Detect which cell encompasses the target text, then output its [X, Y] center coordinate. 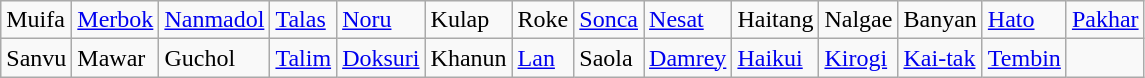
Muifa [36, 20]
Pakhar [1105, 20]
Talim [304, 58]
Haitang [776, 20]
Haikui [776, 58]
Guchol [214, 58]
Banyan [940, 20]
Mawar [116, 58]
Talas [304, 20]
Lan [543, 58]
Merbok [116, 20]
Kirogi [858, 58]
Roke [543, 20]
Kulap [468, 20]
Saola [609, 58]
Damrey [688, 58]
Nesat [688, 20]
Nalgae [858, 20]
Noru [381, 20]
Nanmadol [214, 20]
Sanvu [36, 58]
Khanun [468, 58]
Tembin [1024, 58]
Kai-tak [940, 58]
Sonca [609, 20]
Hato [1024, 20]
Doksuri [381, 58]
